Detect which cell encompasses the target text, then output its [X, Y] center coordinate. 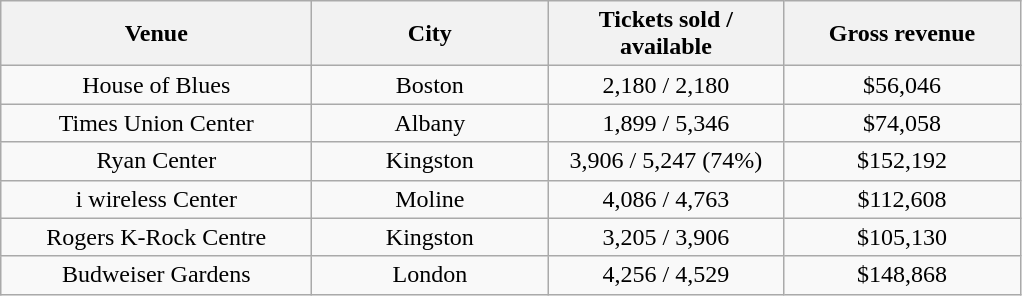
$148,868 [902, 275]
Budweiser Gardens [156, 275]
3,906 / 5,247 (74%) [666, 161]
4,256 / 4,529 [666, 275]
London [430, 275]
$112,608 [902, 199]
Venue [156, 34]
Rogers K-Rock Centre [156, 237]
Ryan Center [156, 161]
2,180 / 2,180 [666, 85]
$105,130 [902, 237]
$56,046 [902, 85]
3,205 / 3,906 [666, 237]
Gross revenue [902, 34]
Boston [430, 85]
Times Union Center [156, 123]
$74,058 [902, 123]
City [430, 34]
1,899 / 5,346 [666, 123]
$152,192 [902, 161]
i wireless Center [156, 199]
Albany [430, 123]
House of Blues [156, 85]
Moline [430, 199]
4,086 / 4,763 [666, 199]
Tickets sold / available [666, 34]
